Pinpoint the cell where the given text exists, returning its (X, Y) midpoint coordinate. 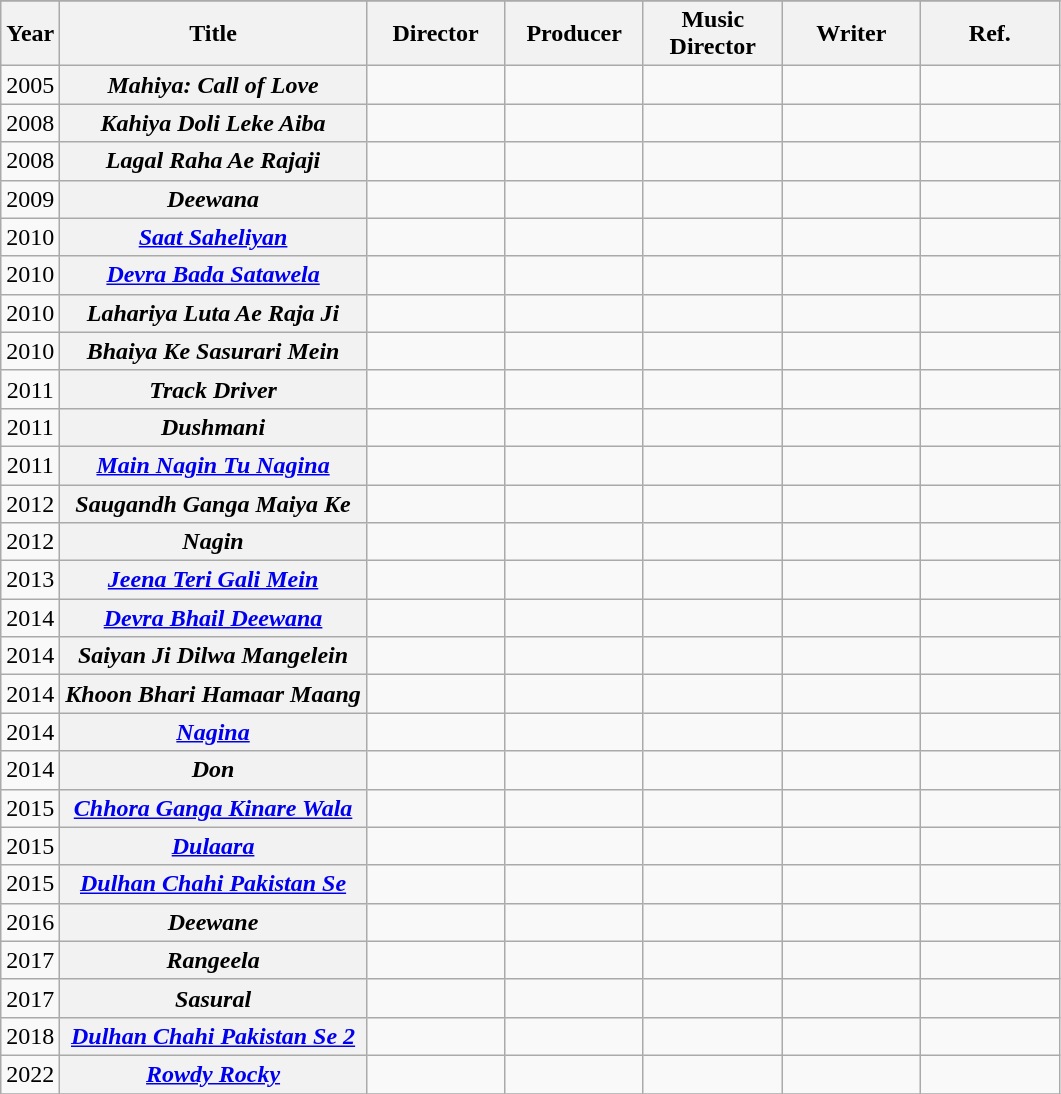
Chhora Ganga Kinare Wala (213, 808)
Deewana (213, 199)
Mahiya: Call of Love (213, 85)
Director (436, 34)
Devra Bada Satawela (213, 275)
Don (213, 770)
Lahariya Luta Ae Raja Ji (213, 313)
Saat Saheliyan (213, 237)
Dulaara (213, 846)
Producer (574, 34)
Bhaiya Ke Sasurari Mein (213, 351)
Rowdy Rocky (213, 1074)
Rangeela (213, 960)
Devra Bhail Deewana (213, 618)
Year (30, 34)
Lagal Raha Ae Rajaji (213, 161)
Title (213, 34)
Track Driver (213, 389)
2005 (30, 85)
Deewane (213, 922)
Kahiya Doli Leke Aiba (213, 123)
2013 (30, 580)
Khoon Bhari Hamaar Maang (213, 694)
Saugandh Ganga Maiya Ke (213, 503)
Writer (852, 34)
Dulhan Chahi Pakistan Se 2 (213, 1036)
Dushmani (213, 427)
2022 (30, 1074)
Nagin (213, 542)
Dulhan Chahi Pakistan Se (213, 884)
Jeena Teri Gali Mein (213, 580)
Ref. (990, 34)
Main Nagin Tu Nagina (213, 465)
2018 (30, 1036)
2009 (30, 199)
Music Director (712, 34)
Sasural (213, 998)
Saiyan Ji Dilwa Mangelein (213, 656)
2016 (30, 922)
Nagina (213, 732)
